Find where the given text appears and provide that cell's center as (x, y) coordinate. 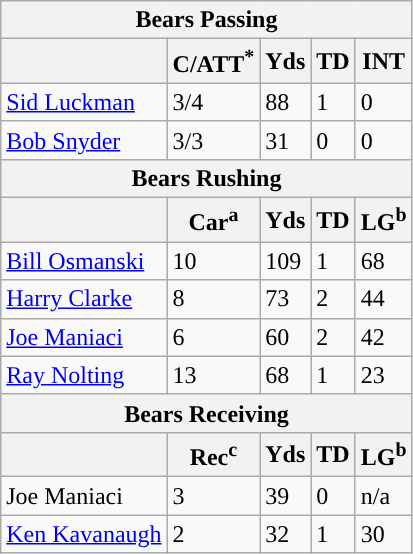
3/4 (214, 102)
32 (286, 534)
39 (286, 496)
60 (286, 337)
C/ATT* (214, 62)
3 (214, 496)
Bob Snyder (84, 140)
73 (286, 299)
10 (214, 261)
8 (214, 299)
31 (286, 140)
44 (384, 299)
INT (384, 62)
30 (384, 534)
42 (384, 337)
Bears Rushing (206, 178)
6 (214, 337)
Ray Nolting (84, 375)
Ken Kavanaugh (84, 534)
Harry Clarke (84, 299)
13 (214, 375)
3/3 (214, 140)
Cara (214, 220)
23 (384, 375)
88 (286, 102)
n/a (384, 496)
109 (286, 261)
Bears Receiving (206, 413)
Bears Passing (206, 20)
Recc (214, 454)
Bill Osmanski (84, 261)
Sid Luckman (84, 102)
